Scan for the cell matching the given text and deliver its [x, y] coordinate at center. 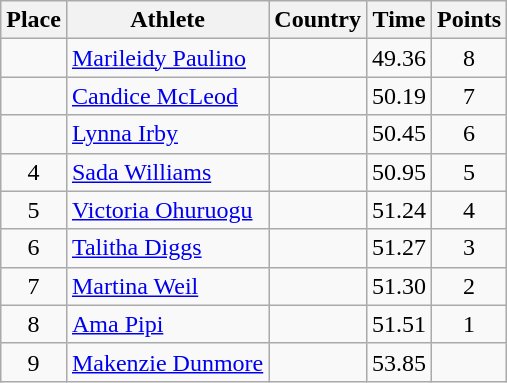
53.85 [400, 362]
Ama Pipi [167, 324]
49.36 [400, 58]
Athlete [167, 20]
51.30 [400, 286]
Lynna Irby [167, 134]
50.95 [400, 172]
Place [34, 20]
Marileidy Paulino [167, 58]
Martina Weil [167, 286]
50.45 [400, 134]
Candice McLeod [167, 96]
3 [470, 248]
Makenzie Dunmore [167, 362]
51.51 [400, 324]
Sada Williams [167, 172]
1 [470, 324]
50.19 [400, 96]
Points [470, 20]
Time [400, 20]
Country [318, 20]
51.27 [400, 248]
9 [34, 362]
Talitha Diggs [167, 248]
Victoria Ohuruogu [167, 210]
2 [470, 286]
51.24 [400, 210]
